Return the (x, y) coordinate for the center point of the cell that contains the specified text.  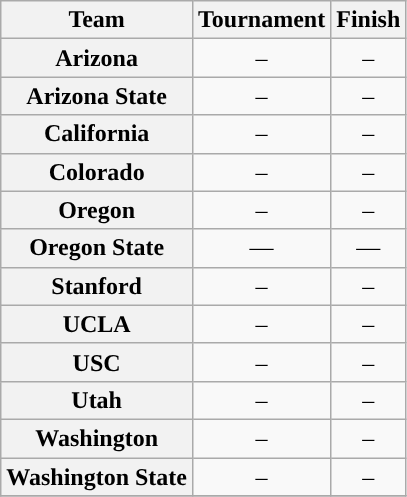
Team (97, 20)
Washington (97, 438)
Washington State (97, 477)
Arizona (97, 58)
Stanford (97, 286)
Oregon (97, 210)
California (97, 134)
Colorado (97, 172)
Tournament (262, 20)
Oregon State (97, 248)
UCLA (97, 324)
USC (97, 362)
Arizona State (97, 96)
Utah (97, 400)
Finish (368, 20)
